Provide the (x, y) coordinate of the cell's center where the given text is located.  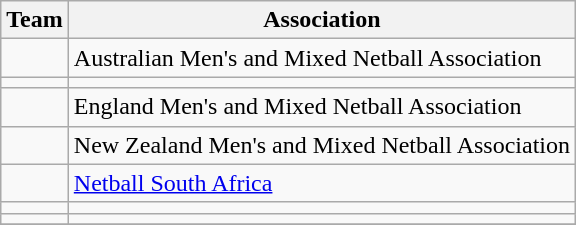
Australian Men's and Mixed Netball Association (322, 58)
England Men's and Mixed Netball Association (322, 107)
Association (322, 20)
New Zealand Men's and Mixed Netball Association (322, 145)
Team (35, 20)
Netball South Africa (322, 183)
